Detect which cell encompasses the target text, then output its [x, y] center coordinate. 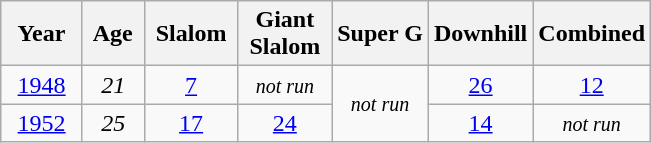
Year [42, 34]
Downhill [480, 34]
1948 [42, 85]
25 [113, 123]
21 [113, 85]
14 [480, 123]
Slalom [191, 34]
12 [592, 85]
1952 [42, 123]
26 [480, 85]
Age [113, 34]
Combined [592, 34]
Giant Slalom [285, 34]
24 [285, 123]
Super G [380, 34]
17 [191, 123]
7 [191, 85]
